Output the [X, Y] coordinate of the center of the cell containing the given text.  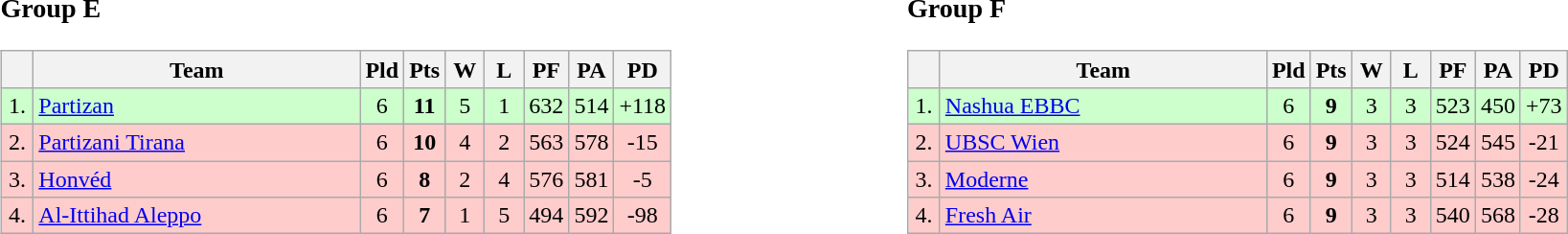
10 [425, 143]
632 [546, 105]
Partizani Tirana [197, 143]
578 [592, 143]
568 [1498, 216]
-28 [1544, 216]
-98 [643, 216]
Al-Ittihad Aleppo [197, 216]
Nashua EBBC [1103, 105]
494 [546, 216]
563 [546, 143]
-24 [1544, 179]
Honvéd [197, 179]
450 [1498, 105]
576 [546, 179]
UBSC Wien [1103, 143]
Fresh Air [1103, 216]
592 [592, 216]
-15 [643, 143]
+73 [1544, 105]
581 [592, 179]
11 [425, 105]
524 [1452, 143]
-5 [643, 179]
Moderne [1103, 179]
540 [1452, 216]
538 [1498, 179]
545 [1498, 143]
8 [425, 179]
7 [425, 216]
+118 [643, 105]
523 [1452, 105]
Partizan [197, 105]
-21 [1544, 143]
